Extract the (x, y) coordinate from the center of the cell holding the provided text.  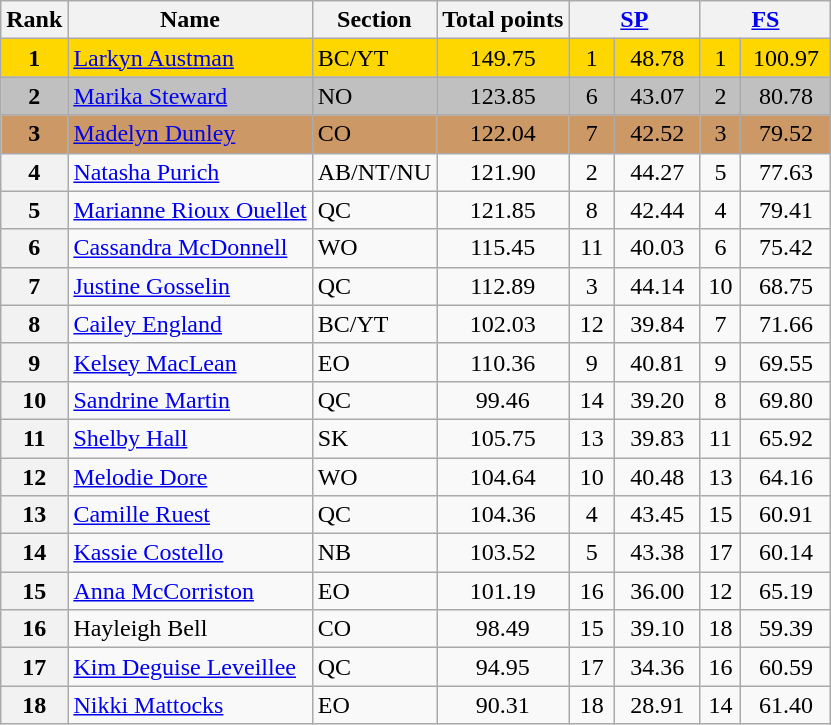
42.44 (658, 210)
Name (190, 20)
40.03 (658, 248)
40.48 (658, 477)
39.83 (658, 438)
39.20 (658, 400)
101.19 (503, 591)
Sandrine Martin (190, 400)
39.84 (658, 324)
98.49 (503, 629)
Cassandra McDonnell (190, 248)
123.85 (503, 96)
71.66 (786, 324)
77.63 (786, 172)
NO (374, 96)
79.52 (786, 134)
Nikki Mattocks (190, 705)
100.97 (786, 58)
149.75 (503, 58)
43.38 (658, 553)
121.85 (503, 210)
Anna McCorriston (190, 591)
43.07 (658, 96)
115.45 (503, 248)
42.52 (658, 134)
Larkyn Austman (190, 58)
28.91 (658, 705)
AB/NT/NU (374, 172)
90.31 (503, 705)
44.27 (658, 172)
65.92 (786, 438)
103.52 (503, 553)
75.42 (786, 248)
105.75 (503, 438)
121.90 (503, 172)
Marika Steward (190, 96)
94.95 (503, 667)
61.40 (786, 705)
NB (374, 553)
104.64 (503, 477)
48.78 (658, 58)
102.03 (503, 324)
FS (766, 20)
Kim Deguise Leveillee (190, 667)
SP (634, 20)
Melodie Dore (190, 477)
60.91 (786, 515)
Madelyn Dunley (190, 134)
79.41 (786, 210)
SK (374, 438)
104.36 (503, 515)
122.04 (503, 134)
Section (374, 20)
110.36 (503, 362)
60.59 (786, 667)
65.19 (786, 591)
Shelby Hall (190, 438)
39.10 (658, 629)
44.14 (658, 286)
Camille Ruest (190, 515)
Justine Gosselin (190, 286)
Rank (34, 20)
Kassie Costello (190, 553)
36.00 (658, 591)
112.89 (503, 286)
69.55 (786, 362)
68.75 (786, 286)
Natasha Purich (190, 172)
Hayleigh Bell (190, 629)
Total points (503, 20)
40.81 (658, 362)
Kelsey MacLean (190, 362)
59.39 (786, 629)
43.45 (658, 515)
64.16 (786, 477)
60.14 (786, 553)
99.46 (503, 400)
80.78 (786, 96)
Marianne Rioux Ouellet (190, 210)
34.36 (658, 667)
Cailey England (190, 324)
69.80 (786, 400)
